Scan for the cell matching the given text and deliver its (x, y) coordinate at center. 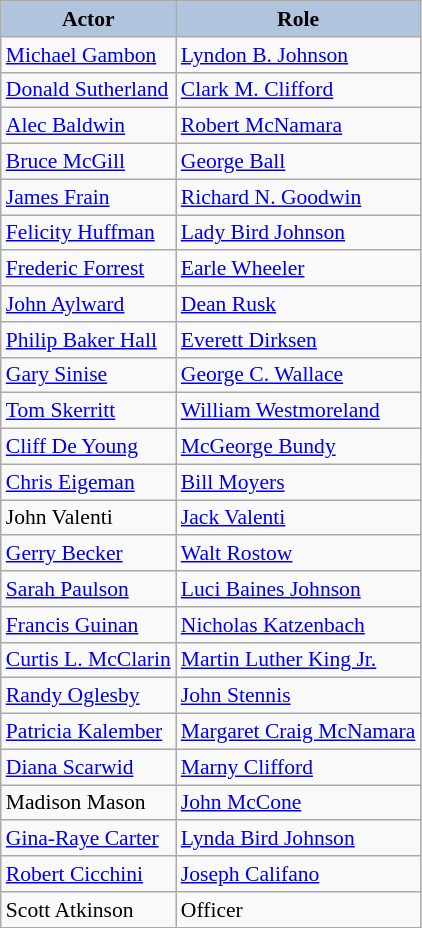
Actor (88, 19)
Officer (298, 910)
Sarah Paulson (88, 589)
Curtis L. McClarin (88, 660)
Lady Bird Johnson (298, 233)
Role (298, 19)
Luci Baines Johnson (298, 589)
Bill Moyers (298, 482)
Bruce McGill (88, 162)
Scott Atkinson (88, 910)
Earle Wheeler (298, 269)
Everett Dirksen (298, 340)
Philip Baker Hall (88, 340)
Robert Cicchini (88, 874)
Margaret Craig McNamara (298, 732)
John Aylward (88, 304)
Madison Mason (88, 803)
Alec Baldwin (88, 126)
Clark M. Clifford (298, 90)
Michael Gambon (88, 55)
Chris Eigeman (88, 482)
Robert McNamara (298, 126)
Frederic Forrest (88, 269)
McGeorge Bundy (298, 447)
George Ball (298, 162)
Diana Scarwid (88, 767)
Gina-Raye Carter (88, 839)
James Frain (88, 197)
Gary Sinise (88, 375)
Cliff De Young (88, 447)
Francis Guinan (88, 625)
Nicholas Katzenbach (298, 625)
Joseph Califano (298, 874)
Felicity Huffman (88, 233)
Dean Rusk (298, 304)
Walt Rostow (298, 554)
John Stennis (298, 696)
George C. Wallace (298, 375)
William Westmoreland (298, 411)
Jack Valenti (298, 518)
Tom Skerritt (88, 411)
Randy Oglesby (88, 696)
Marny Clifford (298, 767)
Richard N. Goodwin (298, 197)
Gerry Becker (88, 554)
Martin Luther King Jr. (298, 660)
Donald Sutherland (88, 90)
Lynda Bird Johnson (298, 839)
John McCone (298, 803)
John Valenti (88, 518)
Lyndon B. Johnson (298, 55)
Patricia Kalember (88, 732)
